Extract the [X, Y] coordinate from the center of the cell holding the provided text.  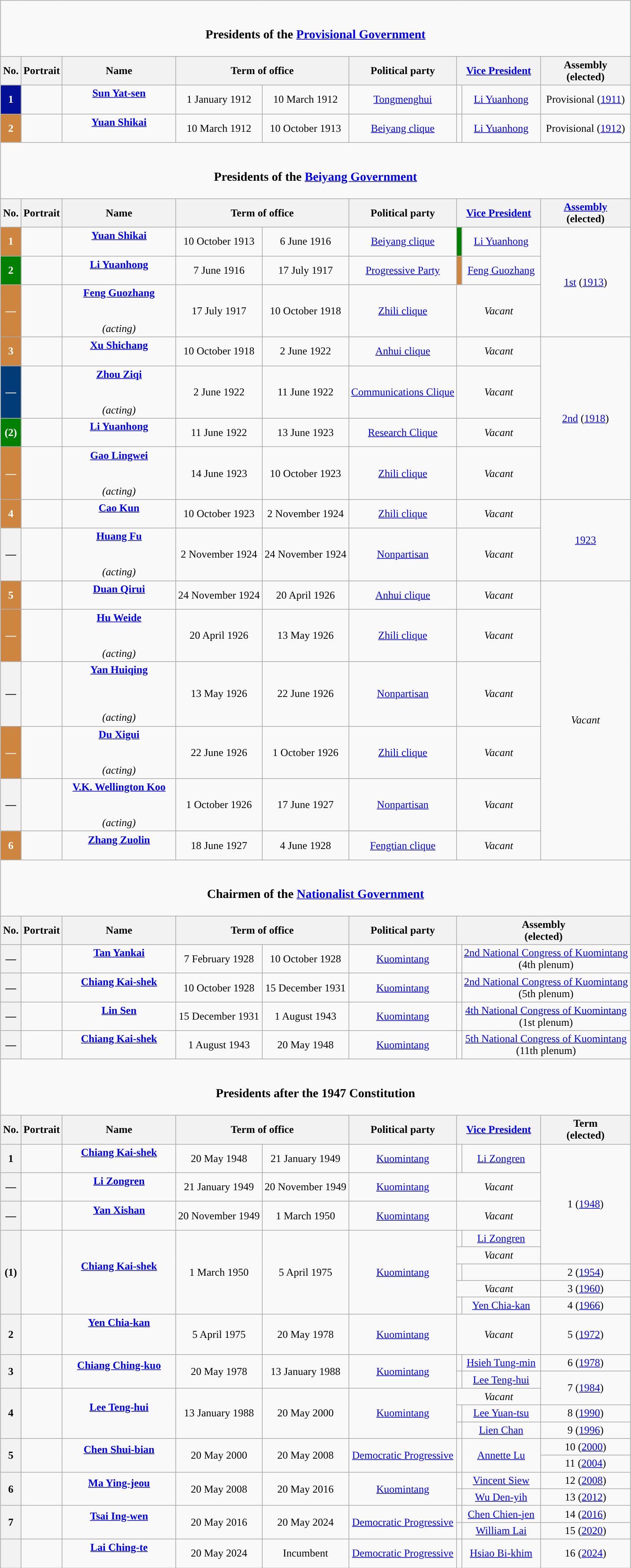
Chen Chien-jen [501, 1514]
(1) [11, 1272]
Presidents of the Beiyang Government [315, 170]
Hsiao Bi-khim [501, 1553]
4 June 1928 [305, 845]
Lien Chan [501, 1430]
5 (1972) [586, 1334]
17 June 1927 [305, 805]
7 February 1928 [219, 959]
Lin Sen [119, 1017]
(2) [11, 433]
V.K. Wellington Koo(acting) [119, 805]
1 January 1912 [219, 100]
13 (2012) [586, 1497]
Yan Huiqing(acting) [119, 694]
6 June 1916 [305, 242]
14 June 1923 [219, 473]
1 (1948) [586, 1203]
2 (1954) [586, 1272]
5th National Congress of Kuomintang(11th plenum) [546, 1045]
Annette Lu [501, 1455]
Provisional (1912) [586, 128]
9 (1996) [586, 1430]
12 (2008) [586, 1480]
Feng Guozhang(acting) [119, 311]
Yan Xishan [119, 1216]
13 June 1923 [305, 433]
Chen Shui-bian [119, 1455]
Term(elected) [586, 1129]
Zhang Zuolin [119, 845]
Wu Den-yih [501, 1497]
Ma Ying-jeou [119, 1489]
Duan Qirui [119, 595]
Provisional (1911) [586, 100]
Lai Ching-te [119, 1553]
6 (1978) [586, 1363]
Fengtian clique [403, 845]
Huang Fu(acting) [119, 555]
Presidents after the 1947 Constitution [315, 1087]
1st (1913) [586, 282]
14 (2016) [586, 1514]
2nd National Congress of Kuomintang(5th plenum) [546, 987]
18 June 1927 [219, 845]
2nd National Congress of Kuomintang(4th plenum) [546, 959]
Tan Yankai [119, 959]
Chairmen of the Nationalist Government [315, 888]
2nd (1918) [586, 418]
Presidents of the Provisional Government [315, 28]
Zhou Ziqi(acting) [119, 392]
Hsieh Tung-min [501, 1363]
Xu Shichang [119, 352]
10 (2000) [586, 1447]
Tongmenghui [403, 100]
Chiang Ching-kuo [119, 1371]
Lee Yuan-tsu [501, 1413]
1923 [586, 540]
Sun Yat-sen [119, 100]
4th National Congress of Kuomintang(1st plenum) [546, 1017]
Progressive Party [403, 270]
11 (2004) [586, 1464]
Incumbent [305, 1553]
Du Xigui(acting) [119, 752]
Research Clique [403, 433]
Vincent Siew [501, 1480]
William Lai [501, 1531]
7 [11, 1522]
7 (1984) [586, 1388]
8 (1990) [586, 1413]
7 June 1916 [219, 270]
Gao Lingwei(acting) [119, 473]
Tsai Ing-wen [119, 1522]
4 (1966) [586, 1306]
Communications Clique [403, 392]
Cao Kun [119, 514]
16 (2024) [586, 1553]
15 (2020) [586, 1531]
3 (1960) [586, 1289]
Hu Weide(acting) [119, 636]
Feng Guozhang [501, 270]
